From the cell containing the given text, extract its center point as (X, Y) coordinate. 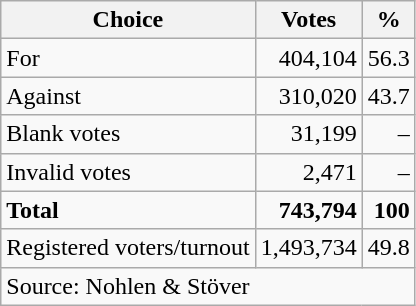
743,794 (308, 210)
43.7 (388, 96)
310,020 (308, 96)
Blank votes (128, 134)
Choice (128, 20)
2,471 (308, 172)
404,104 (308, 58)
56.3 (388, 58)
For (128, 58)
Votes (308, 20)
31,199 (308, 134)
49.8 (388, 248)
Against (128, 96)
100 (388, 210)
Source: Nohlen & Stöver (208, 286)
Total (128, 210)
1,493,734 (308, 248)
Invalid votes (128, 172)
Registered voters/turnout (128, 248)
% (388, 20)
